Detect which cell encompasses the target text, then output its [X, Y] center coordinate. 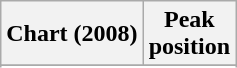
Chart (2008) [72, 34]
Peakposition [189, 34]
